Capture the cell that displays the provided text and extract its (X, Y) central coordinate. 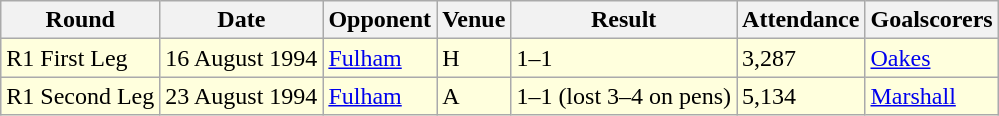
H (474, 58)
Venue (474, 20)
1–1 (624, 58)
Result (624, 20)
R1 First Leg (80, 58)
23 August 1994 (242, 96)
5,134 (801, 96)
Opponent (380, 20)
1–1 (lost 3–4 on pens) (624, 96)
16 August 1994 (242, 58)
Goalscorers (932, 20)
Oakes (932, 58)
3,287 (801, 58)
Date (242, 20)
A (474, 96)
Round (80, 20)
R1 Second Leg (80, 96)
Attendance (801, 20)
Marshall (932, 96)
